Return (X, Y) of the center of cell containing provided text 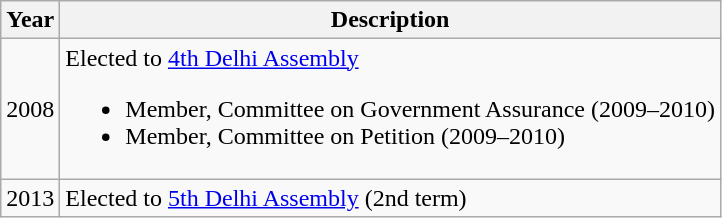
2008 (30, 109)
Elected to 4th Delhi AssemblyMember, Committee on Government Assurance (2009–2010)Member, Committee on Petition (2009–2010) (390, 109)
Year (30, 20)
Description (390, 20)
Elected to 5th Delhi Assembly (2nd term) (390, 198)
2013 (30, 198)
